Identify which cell holds the provided text, then report its (x, y) central coordinate. 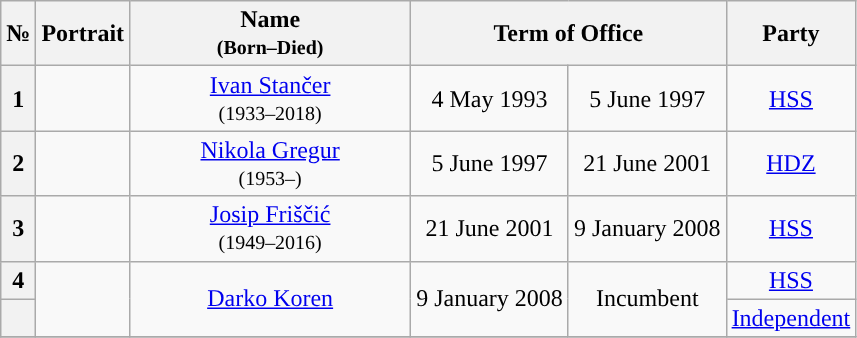
4 (18, 280)
Darko Koren (270, 299)
3 (18, 228)
Nikola Gregur(1953–) (270, 164)
1 (18, 98)
Josip Friščić(1949–2016) (270, 228)
Ivan Stančer(1933–2018) (270, 98)
Party (791, 34)
№ (18, 34)
Incumbent (647, 299)
Name(Born–Died) (270, 34)
HDZ (791, 164)
4 May 1993 (490, 98)
Independent (791, 318)
Term of Office (568, 34)
2 (18, 164)
Portrait (83, 34)
